Return (x, y) of the center of cell containing provided text 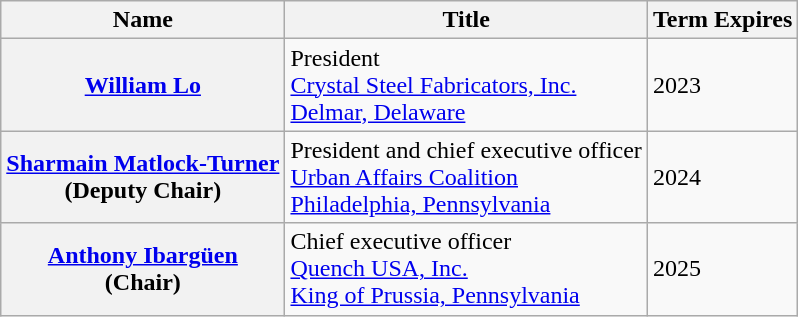
Name (143, 20)
President and chief executive officerUrban Affairs CoalitionPhiladelphia, Pennsylvania (466, 177)
William Lo (143, 85)
2025 (722, 269)
Term Expires (722, 20)
Sharmain Matlock-Turner(Deputy Chair) (143, 177)
2023 (722, 85)
Chief executive officerQuench USA, Inc.King of Prussia, Pennsylvania (466, 269)
PresidentCrystal Steel Fabricators, Inc.Delmar, Delaware (466, 85)
2024 (722, 177)
Title (466, 20)
Anthony Ibargüen(Chair) (143, 269)
